Capture the cell that displays the provided text and extract its (x, y) central coordinate. 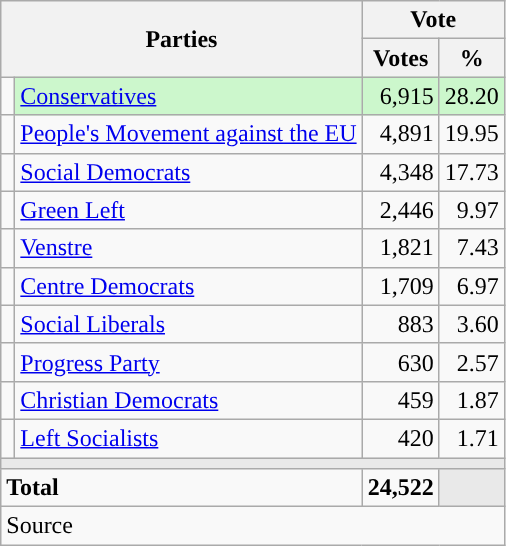
Source (253, 526)
17.73 (472, 172)
Venstre (188, 248)
6.97 (472, 286)
2,446 (400, 210)
24,522 (400, 488)
3.60 (472, 324)
Christian Democrats (188, 400)
% (472, 58)
Social Democrats (188, 172)
Left Socialists (188, 438)
Green Left (188, 210)
Conservatives (188, 96)
4,891 (400, 134)
28.20 (472, 96)
1.71 (472, 438)
1,709 (400, 286)
9.97 (472, 210)
4,348 (400, 172)
Votes (400, 58)
Vote (433, 20)
1.87 (472, 400)
Social Liberals (188, 324)
630 (400, 362)
6,915 (400, 96)
People's Movement against the EU (188, 134)
19.95 (472, 134)
Centre Democrats (188, 286)
Progress Party (188, 362)
Total (182, 488)
883 (400, 324)
2.57 (472, 362)
7.43 (472, 248)
459 (400, 400)
420 (400, 438)
Parties (182, 39)
1,821 (400, 248)
